Locate the cell with the specified text and output its (X, Y) center coordinate. 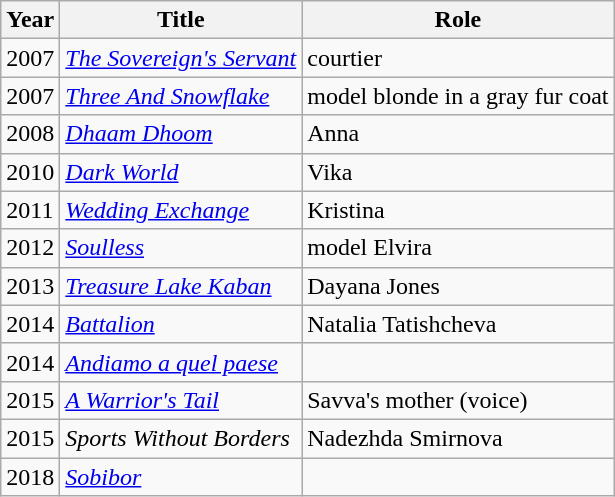
Andiamo a quel paese (181, 362)
2008 (30, 134)
2018 (30, 477)
2012 (30, 248)
Treasure Lake Kaban (181, 286)
2013 (30, 286)
Savva's mother (voice) (458, 400)
Dhaam Dhoom (181, 134)
Wedding Exchange (181, 210)
Role (458, 20)
2010 (30, 172)
Sports Without Borders (181, 438)
Dayana Jones (458, 286)
model Elvira (458, 248)
Anna (458, 134)
Year (30, 20)
Three And Snowflake (181, 96)
Vika (458, 172)
Natalia Tatishcheva (458, 324)
Sobibor (181, 477)
2011 (30, 210)
Battalion (181, 324)
Dark World (181, 172)
courtier (458, 58)
Kristina (458, 210)
A Warrior's Tail (181, 400)
The Sovereign's Servant (181, 58)
Title (181, 20)
Soulless (181, 248)
Nadezhda Smirnova (458, 438)
model blonde in a gray fur coat (458, 96)
